Return the [x, y] coordinate for the center point of the cell that contains the specified text.  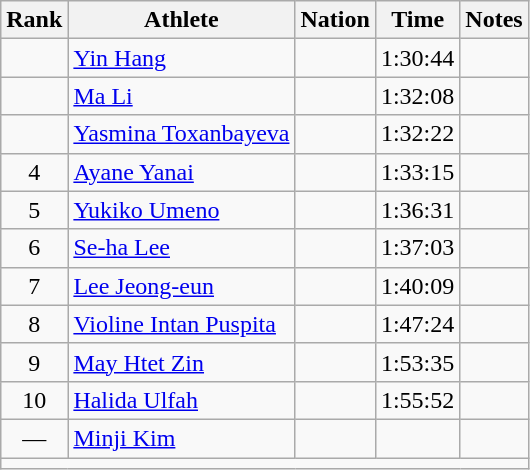
1:40:09 [417, 286]
Lee Jeong-eun [182, 286]
Se-ha Lee [182, 248]
Ayane Yanai [182, 172]
Violine Intan Puspita [182, 324]
7 [34, 286]
Halida Ulfah [182, 400]
Athlete [182, 20]
Yukiko Umeno [182, 210]
8 [34, 324]
1:36:31 [417, 210]
5 [34, 210]
1:33:15 [417, 172]
1:55:52 [417, 400]
— [34, 438]
1:32:22 [417, 134]
Yasmina Toxanbayeva [182, 134]
1:47:24 [417, 324]
1:53:35 [417, 362]
1:37:03 [417, 248]
1:30:44 [417, 58]
6 [34, 248]
May Htet Zin [182, 362]
1:32:08 [417, 96]
Yin Hang [182, 58]
Ma Li [182, 96]
Nation [335, 20]
Rank [34, 20]
10 [34, 400]
4 [34, 172]
Minji Kim [182, 438]
9 [34, 362]
Time [417, 20]
Notes [494, 20]
